Extract the (x, y) coordinate from the center of the cell holding the provided text.  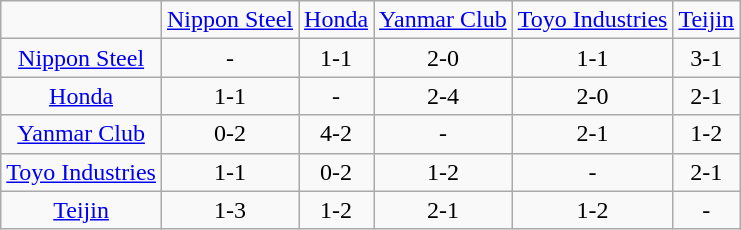
4-2 (336, 134)
1-3 (230, 210)
2-4 (444, 96)
3-1 (706, 58)
